Scan for the cell matching the given text and deliver its (x, y) coordinate at center. 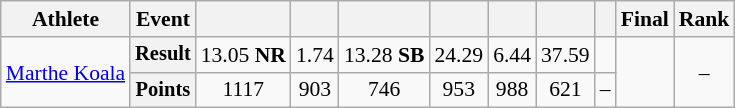
621 (566, 90)
1117 (244, 90)
Athlete (66, 19)
Marthe Koala (66, 72)
Rank (704, 19)
Points (163, 90)
37.59 (566, 55)
Event (163, 19)
13.05 NR (244, 55)
Result (163, 55)
24.29 (458, 55)
6.44 (512, 55)
13.28 SB (384, 55)
988 (512, 90)
Final (645, 19)
1.74 (315, 55)
746 (384, 90)
953 (458, 90)
903 (315, 90)
